Pinpoint the cell where the given text exists, returning its (X, Y) midpoint coordinate. 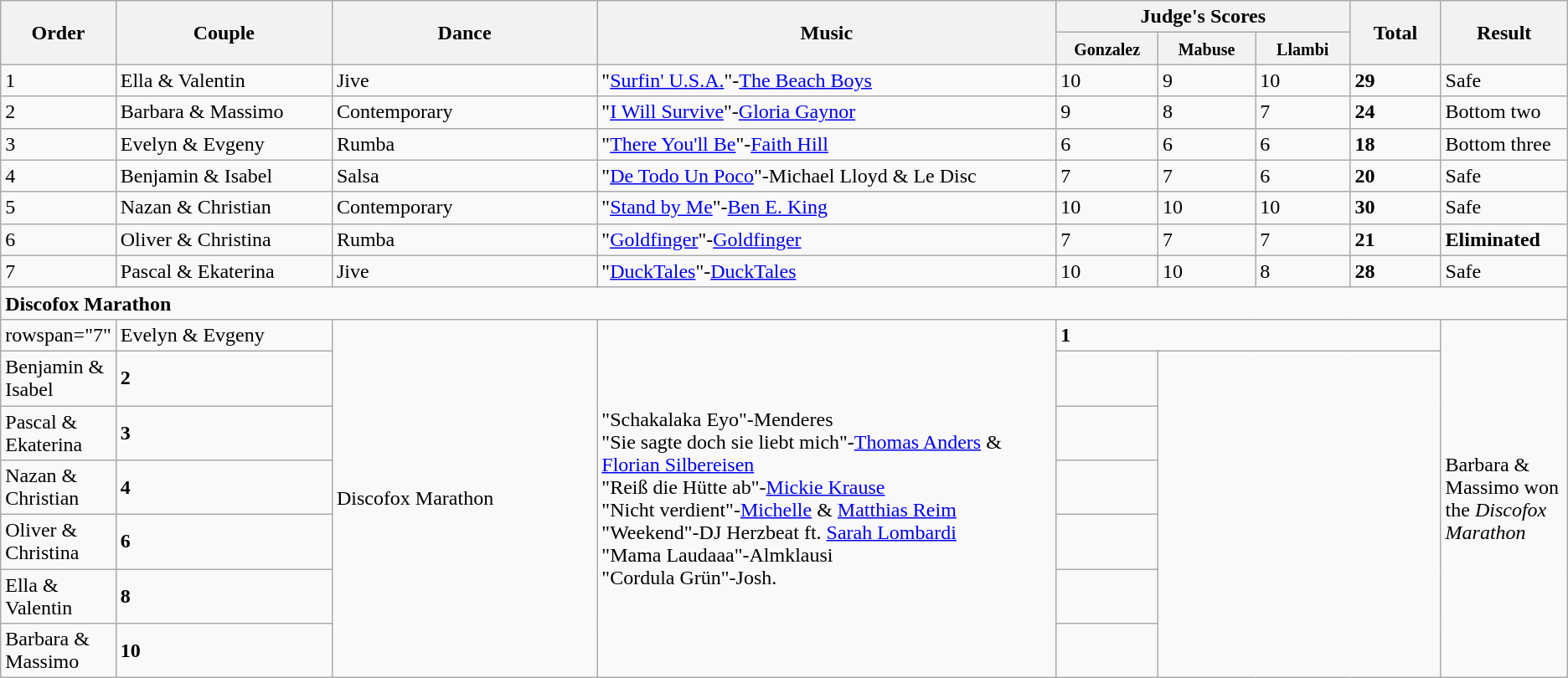
5 (59, 208)
30 (1395, 208)
"I Will Survive"-Gloria Gaynor (827, 112)
21 (1395, 239)
18 (1395, 144)
24 (1395, 112)
"Stand by Me"-Ben E. King (827, 208)
Dance (464, 33)
Order (59, 33)
Barbara & Massimo won the Discofox Marathon (1504, 498)
Music (827, 33)
Gonzalez (1107, 49)
Couple (224, 33)
"Goldfinger"-Goldfinger (827, 239)
20 (1395, 176)
Llambi (1303, 49)
Mabuse (1207, 49)
Salsa (464, 176)
Bottom two (1504, 112)
29 (1395, 80)
"Surfin' U.S.A."-The Beach Boys (827, 80)
Bottom three (1504, 144)
Result (1504, 33)
28 (1395, 271)
"DuckTales"-DuckTales (827, 271)
Judge's Scores (1203, 17)
Total (1395, 33)
"There You'll Be"-Faith Hill (827, 144)
rowspan="7" (59, 335)
Eliminated (1504, 239)
"De Todo Un Poco"-Michael Lloyd & Le Disc (827, 176)
